Detect which cell encompasses the target text, then output its (X, Y) center coordinate. 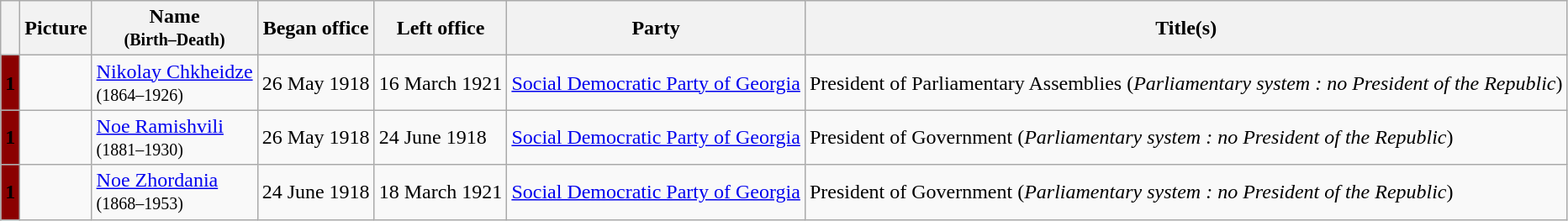
Noe Zhordania(1868–1953) (175, 192)
Noe Ramishvili(1881–1930) (175, 138)
Party (656, 29)
16 March 1921 (441, 82)
Nikolay Chkheidze(1864–1926) (175, 82)
President of Parliamentary Assemblies (Parliamentary system : no President of the Republic) (1185, 82)
Picture (55, 29)
Title(s) (1185, 29)
18 March 1921 (441, 192)
Name(Birth–Death) (175, 29)
Began office (316, 29)
Left office (441, 29)
